For the text-containing cell, return its midpoint in (x, y) coordinate format. 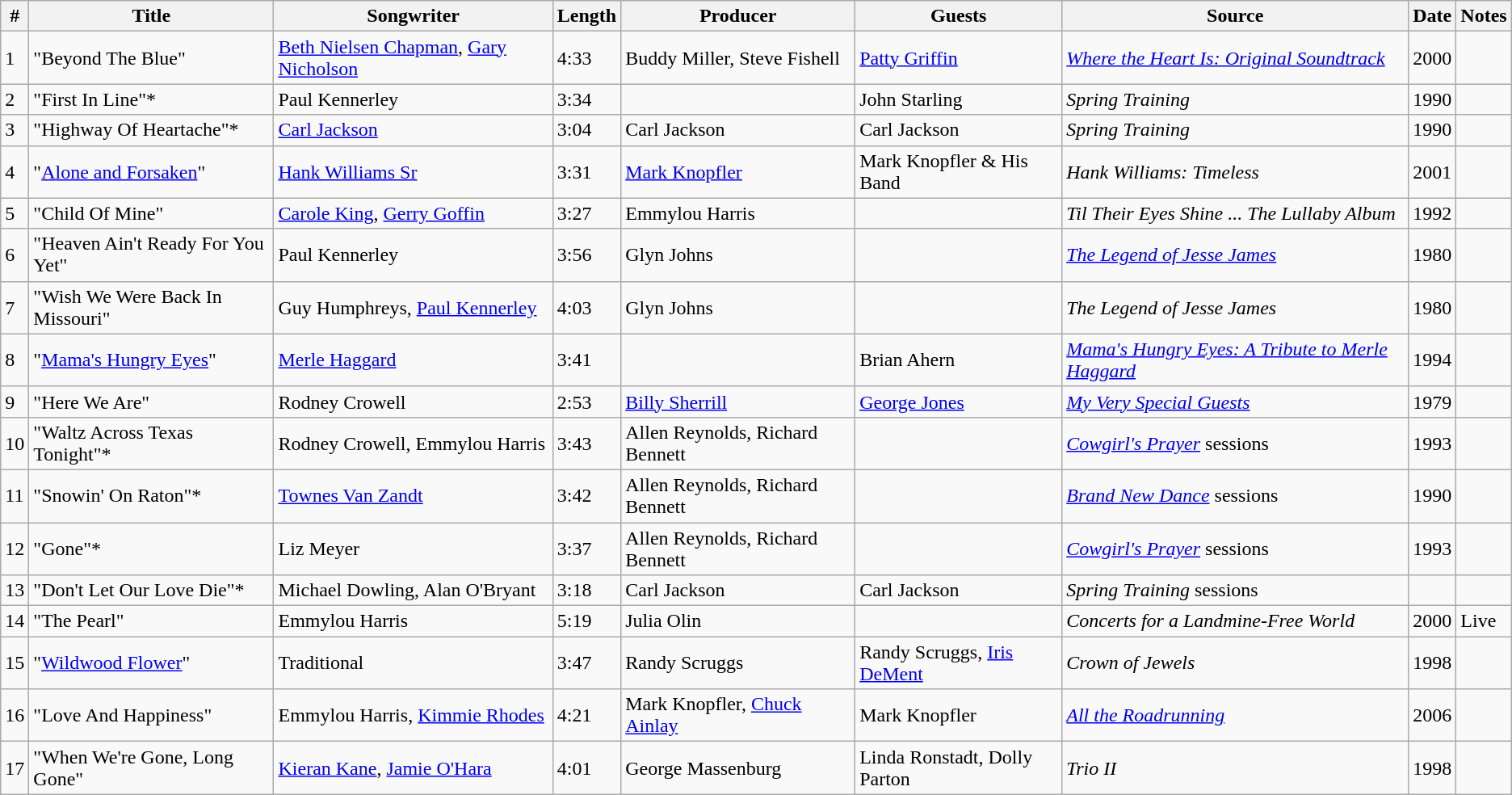
"First In Line"* (152, 99)
"Gone"* (152, 548)
Merle Haggard (414, 360)
11 (15, 496)
Rodney Crowell, Emmylou Harris (414, 443)
1994 (1433, 360)
3:47 (586, 662)
2:53 (586, 402)
"Here We Are" (152, 402)
3:41 (586, 360)
Trio II (1236, 768)
3:31 (586, 171)
3:56 (586, 255)
"Waltz Across Texas Tonight"* (152, 443)
2006 (1433, 716)
2 (15, 99)
Hank Williams Sr (414, 171)
4:21 (586, 716)
1992 (1433, 213)
Producer (738, 16)
George Massenburg (738, 768)
Townes Van Zandt (414, 496)
3 (15, 130)
16 (15, 716)
Rodney Crowell (414, 402)
Liz Meyer (414, 548)
4 (15, 171)
Notes (1484, 16)
John Starling (959, 99)
3:27 (586, 213)
"Mama's Hungry Eyes" (152, 360)
Source (1236, 16)
1 (15, 58)
"Child Of Mine" (152, 213)
George Jones (959, 402)
Live (1484, 621)
3:43 (586, 443)
6 (15, 255)
Where the Heart Is: Original Soundtrack (1236, 58)
17 (15, 768)
15 (15, 662)
Brand New Dance sessions (1236, 496)
"Beyond The Blue" (152, 58)
4:33 (586, 58)
Songwriter (414, 16)
9 (15, 402)
3:37 (586, 548)
Michael Dowling, Alan O'Bryant (414, 591)
3:04 (586, 130)
"Heaven Ain't Ready For You Yet" (152, 255)
Date (1433, 16)
4:01 (586, 768)
Til Their Eyes Shine ... The Lullaby Album (1236, 213)
Brian Ahern (959, 360)
"Don't Let Our Love Die"* (152, 591)
"Snowin' On Raton"* (152, 496)
10 (15, 443)
Randy Scruggs, Iris DeMent (959, 662)
Billy Sherrill (738, 402)
Hank Williams: Timeless (1236, 171)
Carole King, Gerry Goffin (414, 213)
Mark Knopfler & His Band (959, 171)
Crown of Jewels (1236, 662)
Kieran Kane, Jamie O'Hara (414, 768)
# (15, 16)
Patty Griffin (959, 58)
Traditional (414, 662)
Guy Humphreys, Paul Kennerley (414, 307)
8 (15, 360)
14 (15, 621)
7 (15, 307)
3:34 (586, 99)
Guests (959, 16)
"The Pearl" (152, 621)
4:03 (586, 307)
"Alone and Forsaken" (152, 171)
Buddy Miller, Steve Fishell (738, 58)
Spring Training sessions (1236, 591)
Mama's Hungry Eyes: A Tribute to Merle Haggard (1236, 360)
Julia Olin (738, 621)
Randy Scruggs (738, 662)
Emmylou Harris, Kimmie Rhodes (414, 716)
Linda Ronstadt, Dolly Parton (959, 768)
5:19 (586, 621)
"Highway Of Heartache"* (152, 130)
Concerts for a Landmine-Free World (1236, 621)
"Wish We Were Back In Missouri" (152, 307)
"When We're Gone, Long Gone" (152, 768)
Length (586, 16)
All the Roadrunning (1236, 716)
5 (15, 213)
My Very Special Guests (1236, 402)
13 (15, 591)
2001 (1433, 171)
3:18 (586, 591)
12 (15, 548)
1979 (1433, 402)
Title (152, 16)
"Wildwood Flower" (152, 662)
3:42 (586, 496)
Beth Nielsen Chapman, Gary Nicholson (414, 58)
Mark Knopfler, Chuck Ainlay (738, 716)
"Love And Happiness" (152, 716)
